Return [x, y] of the center of cell containing provided text 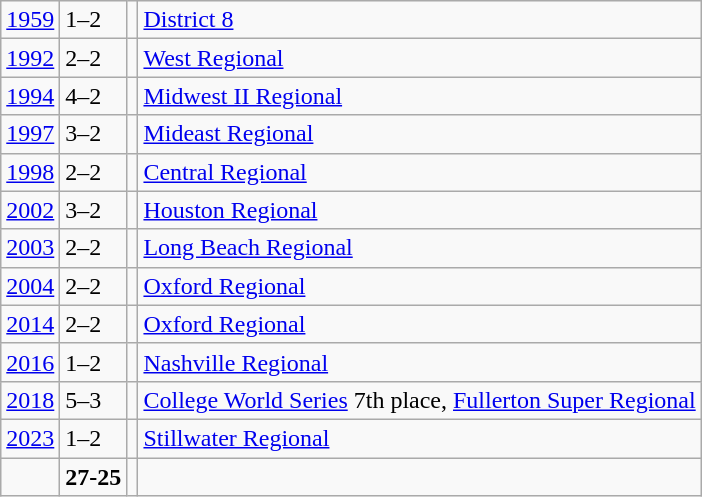
2018 [30, 400]
1959 [30, 20]
West Regional [420, 58]
1997 [30, 134]
Houston Regional [420, 210]
Midwest II Regional [420, 96]
Long Beach Regional [420, 248]
2016 [30, 362]
Nashville Regional [420, 362]
2004 [30, 286]
District 8 [420, 20]
1992 [30, 58]
Central Regional [420, 172]
Stillwater Regional [420, 438]
2023 [30, 438]
Mideast Regional [420, 134]
4–2 [94, 96]
1994 [30, 96]
2014 [30, 324]
College World Series 7th place, Fullerton Super Regional [420, 400]
27-25 [94, 477]
1998 [30, 172]
2002 [30, 210]
5–3 [94, 400]
2003 [30, 248]
